Return (x, y) of the center of cell containing provided text 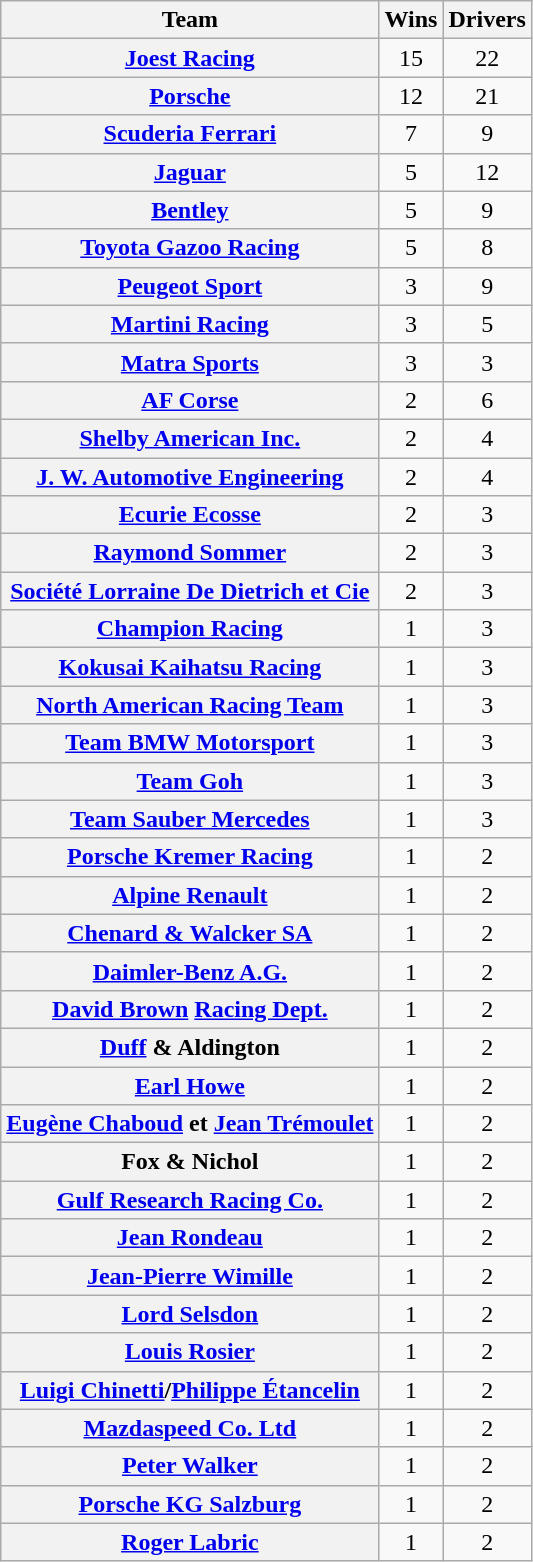
Lord Selsdon (190, 1314)
Mazdaspeed Co. Ltd (190, 1428)
Porsche KG Salzburg (190, 1504)
Toyota Gazoo Racing (190, 248)
22 (487, 58)
Bentley (190, 210)
J. W. Automotive Engineering (190, 477)
Porsche Kremer Racing (190, 857)
Duff & Aldington (190, 1047)
Kokusai Kaihatsu Racing (190, 667)
Matra Sports (190, 362)
Ecurie Ecosse (190, 515)
Team BMW Motorsport (190, 743)
Jean Rondeau (190, 1238)
Martini Racing (190, 324)
Eugène Chaboud et Jean Trémoulet (190, 1124)
8 (487, 248)
Société Lorraine De Dietrich et Cie (190, 591)
Louis Rosier (190, 1352)
Chenard & Walcker SA (190, 933)
Jaguar (190, 172)
Luigi Chinetti/Philippe Étancelin (190, 1390)
Daimler-Benz A.G. (190, 971)
Team Goh (190, 781)
North American Racing Team (190, 705)
Scuderia Ferrari (190, 134)
Wins (411, 20)
Porsche (190, 96)
Peter Walker (190, 1466)
Fox & Nichol (190, 1162)
Shelby American Inc. (190, 438)
Joest Racing (190, 58)
Raymond Sommer (190, 553)
7 (411, 134)
Earl Howe (190, 1085)
David Brown Racing Dept. (190, 1009)
Alpine Renault (190, 895)
Gulf Research Racing Co. (190, 1200)
AF Corse (190, 400)
Jean-Pierre Wimille (190, 1276)
Peugeot Sport (190, 286)
Champion Racing (190, 629)
21 (487, 96)
15 (411, 58)
Team (190, 20)
6 (487, 400)
Team Sauber Mercedes (190, 819)
Roger Labric (190, 1542)
Drivers (487, 20)
